From the cell containing the given text, extract its center point as [x, y] coordinate. 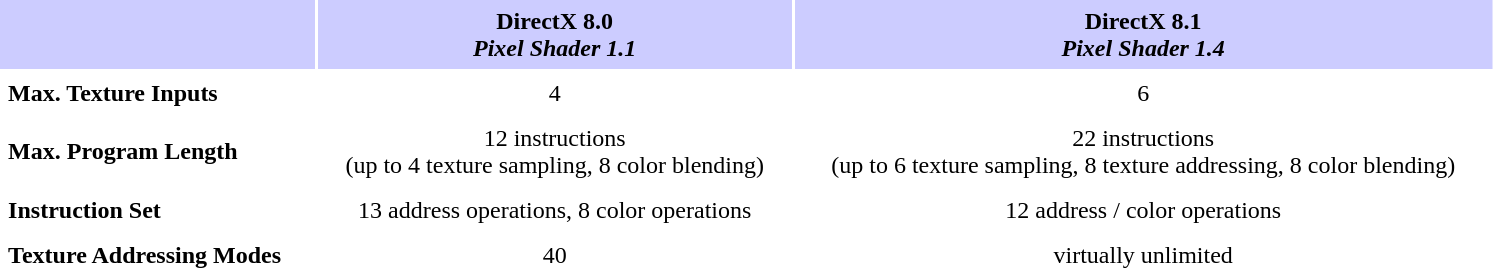
Max. Texture Inputs [158, 93]
4 [554, 93]
DirectX 8.1Pixel Shader 1.4 [1143, 34]
22 instructions(up to 6 texture sampling, 8 texture addressing, 8 color blending) [1143, 152]
6 [1143, 93]
12 instructions(up to 4 texture sampling, 8 color blending) [554, 152]
13 address operations, 8 color operations [554, 210]
Max. Program Length [158, 152]
12 address / color operations [1143, 210]
DirectX 8.0Pixel Shader 1.1 [554, 34]
Instruction Set [158, 210]
